For the text-containing cell, return its midpoint in [x, y] coordinate format. 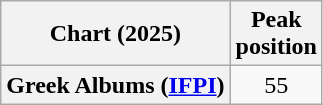
55 [276, 85]
Greek Albums (IFPI) [116, 85]
Peakposition [276, 34]
Chart (2025) [116, 34]
